Pinpoint the cell where the given text exists, returning its [x, y] midpoint coordinate. 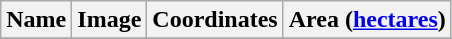
Coordinates [215, 20]
Image [110, 20]
Name [36, 20]
Area (hectares) [367, 20]
